From the cell containing the given text, extract its center point as [X, Y] coordinate. 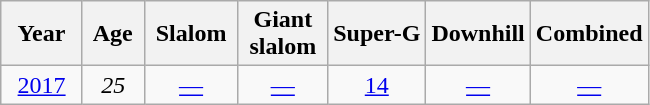
25 [113, 85]
2017 [42, 85]
Year [42, 34]
Super-G [377, 34]
Giant slalom [283, 34]
Age [113, 34]
Downhill [478, 34]
Slalom [191, 34]
14 [377, 85]
Combined [589, 34]
